Return (X, Y) of the center of cell containing provided text 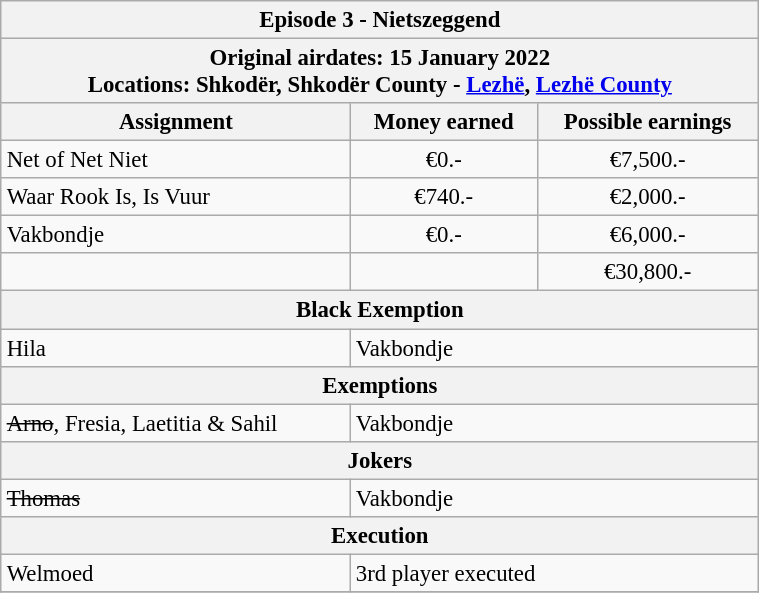
Black Exemption (380, 310)
Arno, Fresia, Laetitia & Sahil (176, 423)
3rd player executed (554, 573)
€30,800.- (648, 272)
Jokers (380, 460)
€2,000.- (648, 197)
Episode 3 - Nietszeggend (380, 20)
€7,500.- (648, 160)
Possible earnings (648, 122)
Hila (176, 347)
€6,000.- (648, 235)
Exemptions (380, 385)
Thomas (176, 498)
Waar Rook Is, Is Vuur (176, 197)
Money earned (444, 122)
Net of Net Niet (176, 160)
Welmoed (176, 573)
Assignment (176, 122)
€740.- (444, 197)
Original airdates: 15 January 2022Locations: Shkodër, Shkodër County - Lezhë, Lezhë County (380, 70)
Execution (380, 535)
